Extract the (X, Y) coordinate from the center of the cell holding the provided text.  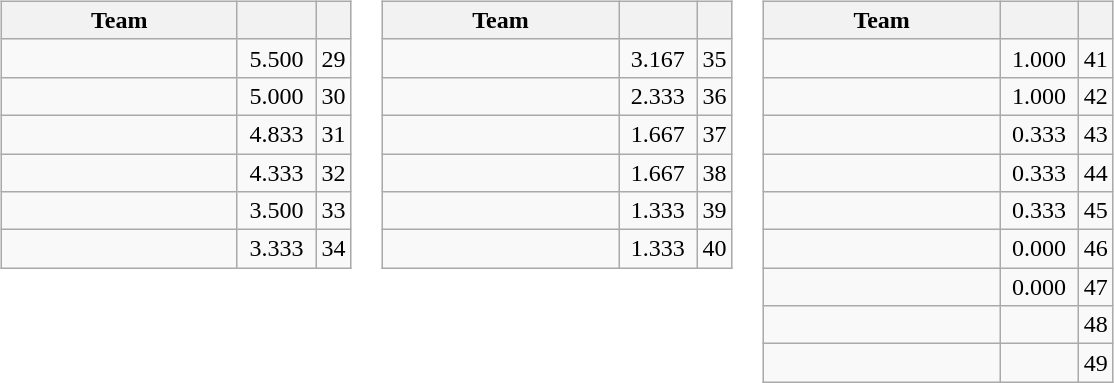
41 (1096, 58)
34 (334, 249)
43 (1096, 134)
33 (334, 211)
32 (334, 173)
29 (334, 58)
42 (1096, 96)
45 (1096, 211)
30 (334, 96)
47 (1096, 287)
36 (714, 96)
44 (1096, 173)
3.500 (276, 211)
46 (1096, 249)
49 (1096, 363)
38 (714, 173)
4.333 (276, 173)
40 (714, 249)
31 (334, 134)
3.167 (658, 58)
2.333 (658, 96)
3.333 (276, 249)
39 (714, 211)
5.500 (276, 58)
4.833 (276, 134)
37 (714, 134)
5.000 (276, 96)
48 (1096, 325)
35 (714, 58)
